Detect which cell encompasses the target text, then output its [X, Y] center coordinate. 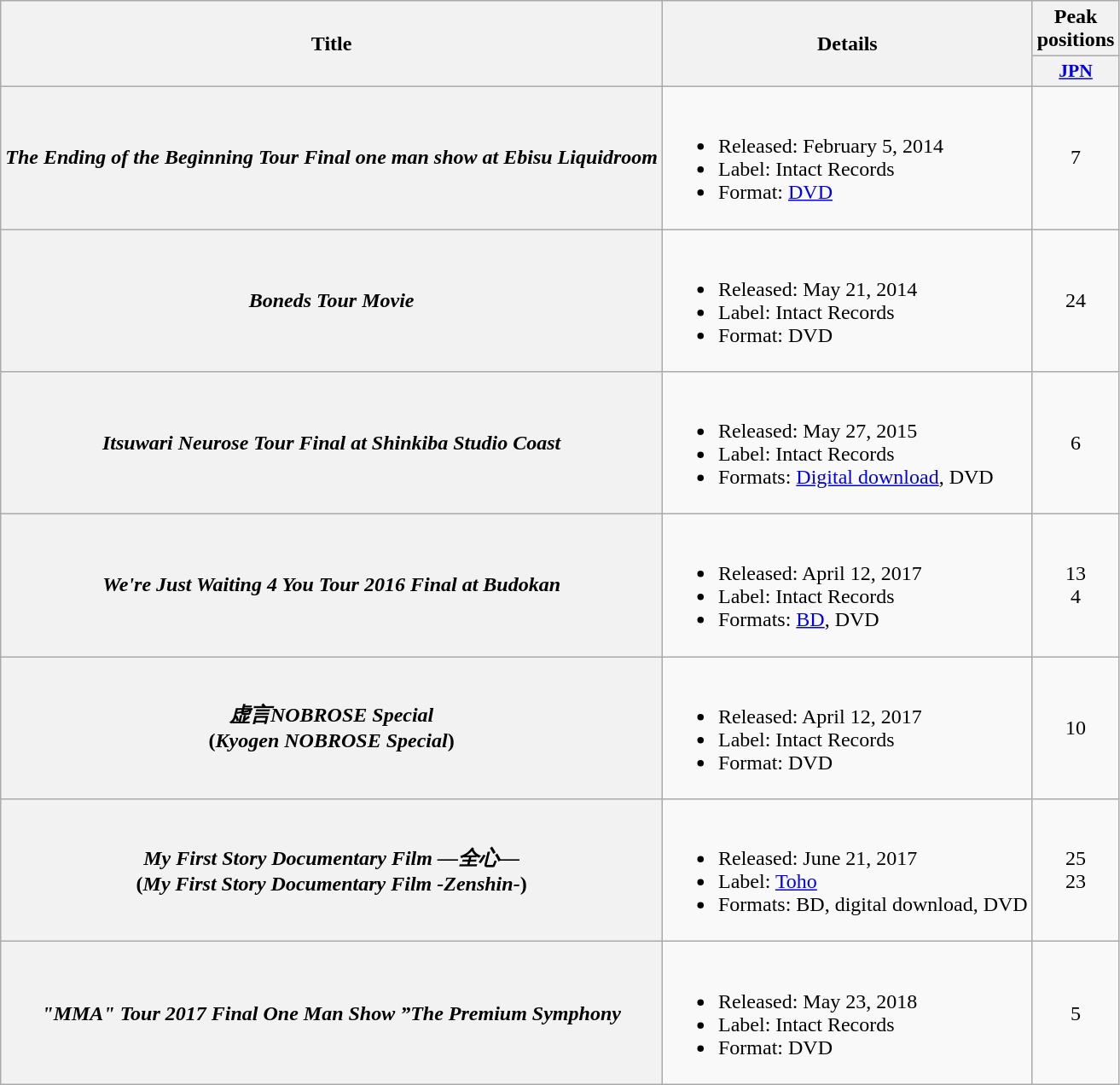
Released: April 12, 2017Label: Intact RecordsFormats: BD, DVD [847, 585]
Released: February 5, 2014Label: Intact RecordsFormat: DVD [847, 157]
5 [1076, 1013]
Released: June 21, 2017Label: TohoFormats: BD, digital download, DVD [847, 870]
25 23 [1076, 870]
Title [332, 44]
The Ending of the Beginning Tour Final one man show at Ebisu Liquidroom [332, 157]
"MMA" Tour 2017 Final One Man Show ”The Premium Symphony [332, 1013]
Itsuwari Neurose Tour Final at Shinkiba Studio Coast [332, 444]
Details [847, 44]
13 4 [1076, 585]
24 [1076, 300]
Boneds Tour Movie [332, 300]
Released: May 27, 2015Label: Intact RecordsFormats: Digital download, DVD [847, 444]
7 [1076, 157]
Peak positions [1076, 29]
Released: May 23, 2018Label: Intact RecordsFormat: DVD [847, 1013]
My First Story Documentary Film ―全心―(My First Story Documentary Film -Zenshin-) [332, 870]
虚言NOBROSE Special(Kyogen NOBROSE Special) [332, 728]
Released: May 21, 2014Label: Intact RecordsFormat: DVD [847, 300]
We're Just Waiting 4 You Tour 2016 Final at Budokan [332, 585]
6 [1076, 444]
JPN [1076, 72]
10 [1076, 728]
Released: April 12, 2017Label: Intact RecordsFormat: DVD [847, 728]
